Output the (x, y) coordinate of the center of the cell containing the given text.  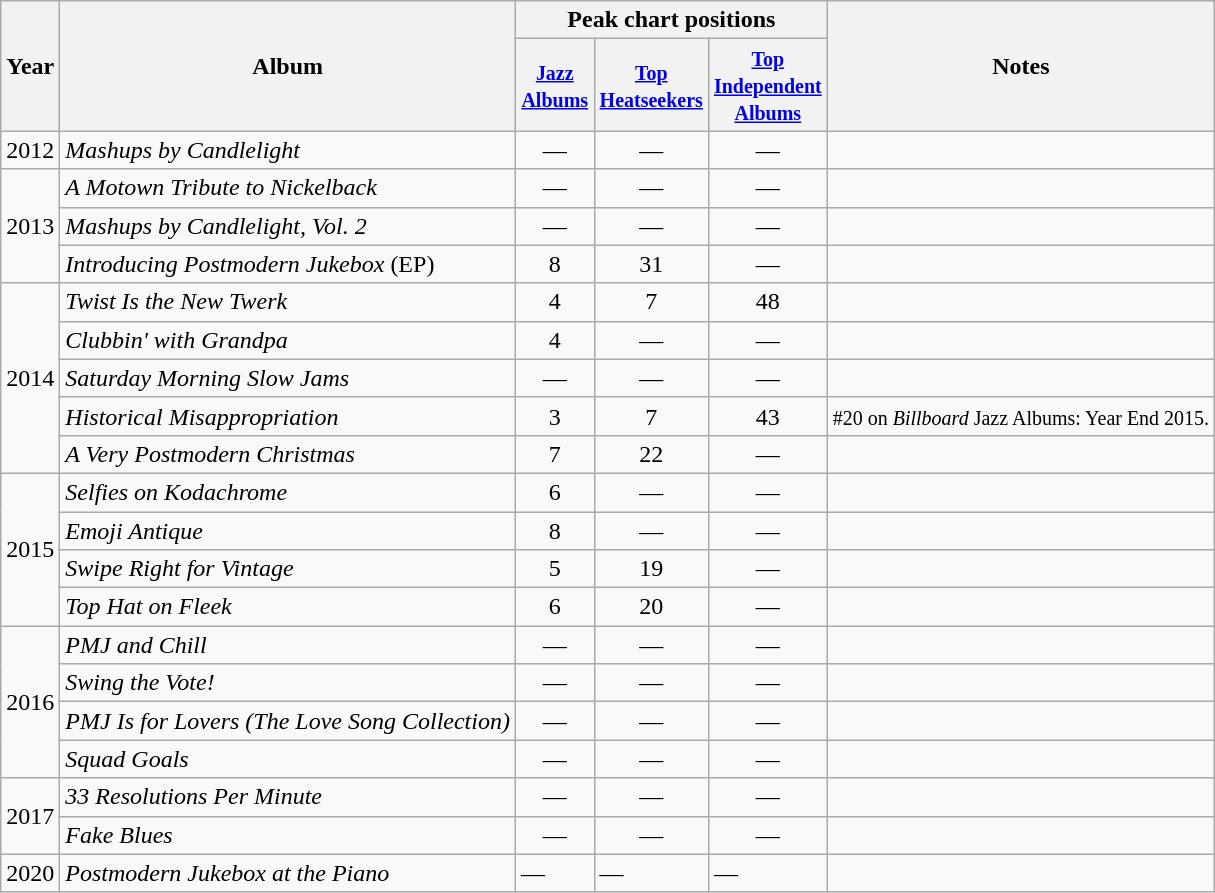
Introducing Postmodern Jukebox (EP) (288, 264)
Swipe Right for Vintage (288, 569)
2020 (30, 873)
Historical Misappropriation (288, 416)
2017 (30, 816)
3 (554, 416)
20 (651, 607)
22 (651, 454)
Swing the Vote! (288, 683)
Squad Goals (288, 759)
2015 (30, 549)
Fake Blues (288, 835)
Top Heatseekers (651, 85)
5 (554, 569)
Twist Is the New Twerk (288, 302)
Notes (1020, 66)
PMJ Is for Lovers (The Love Song Collection) (288, 721)
Postmodern Jukebox at the Piano (288, 873)
Year (30, 66)
Saturday Morning Slow Jams (288, 378)
33 Resolutions Per Minute (288, 797)
43 (768, 416)
Emoji Antique (288, 531)
Selfies on Kodachrome (288, 492)
2013 (30, 226)
Clubbin' with Grandpa (288, 340)
2016 (30, 702)
2012 (30, 150)
#20 on Billboard Jazz Albums: Year End 2015. (1020, 416)
Top Hat on Fleek (288, 607)
Top Independent Albums (768, 85)
A Very Postmodern Christmas (288, 454)
Mashups by Candlelight (288, 150)
2014 (30, 378)
31 (651, 264)
A Motown Tribute to Nickelback (288, 188)
Mashups by Candlelight, Vol. 2 (288, 226)
Peak chart positions (671, 20)
Jazz Albums (554, 85)
Album (288, 66)
48 (768, 302)
19 (651, 569)
PMJ and Chill (288, 645)
